Provide the [x, y] coordinate of the cell's center where the given text is located.  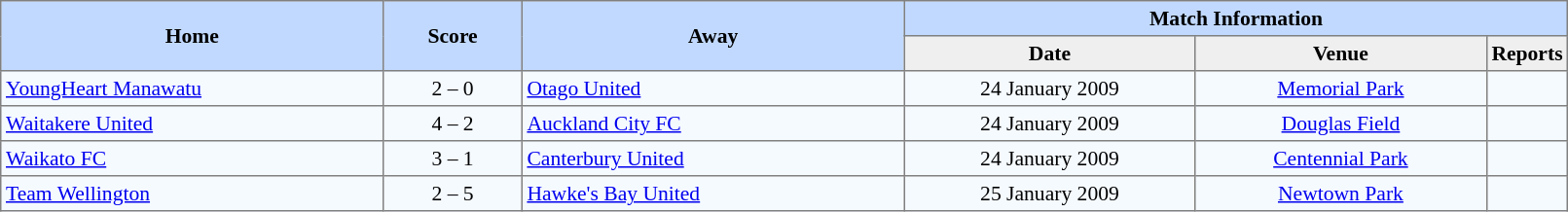
Memorial Park [1341, 88]
Match Information [1236, 18]
Away [712, 36]
YoungHeart Manawatu [193, 88]
Date [1049, 53]
Canterbury United [712, 159]
Score [453, 36]
Home [193, 36]
Auckland City FC [712, 124]
2 – 0 [453, 88]
Waitakere United [193, 124]
4 – 2 [453, 124]
Otago United [712, 88]
2 – 5 [453, 194]
Reports [1527, 53]
Centennial Park [1341, 159]
Waikato FC [193, 159]
25 January 2009 [1049, 194]
Team Wellington [193, 194]
3 – 1 [453, 159]
Newtown Park [1341, 194]
Hawke's Bay United [712, 194]
Venue [1341, 53]
Douglas Field [1341, 124]
